Extract the (X, Y) coordinate from the center of the cell holding the provided text.  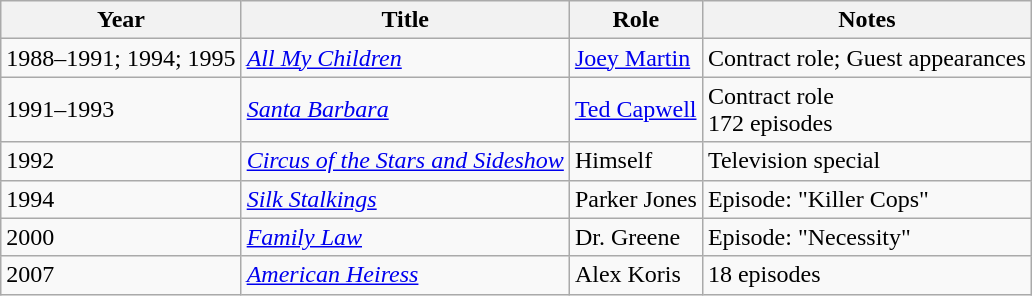
American Heiress (405, 275)
1988–1991; 1994; 1995 (121, 58)
Year (121, 20)
Family Law (405, 237)
2007 (121, 275)
Role (636, 20)
Contract role; Guest appearances (866, 58)
2000 (121, 237)
1994 (121, 199)
Alex Koris (636, 275)
Parker Jones (636, 199)
Title (405, 20)
Dr. Greene (636, 237)
Television special (866, 161)
Episode: "Killer Cops" (866, 199)
Episode: "Necessity" (866, 237)
All My Children (405, 58)
Ted Capwell (636, 110)
Circus of the Stars and Sideshow (405, 161)
Contract role172 episodes (866, 110)
1992 (121, 161)
Silk Stalkings (405, 199)
1991–1993 (121, 110)
Joey Martin (636, 58)
Notes (866, 20)
Himself (636, 161)
18 episodes (866, 275)
Santa Barbara (405, 110)
